Return the (X, Y) coordinate for the center point of the cell that contains the specified text.  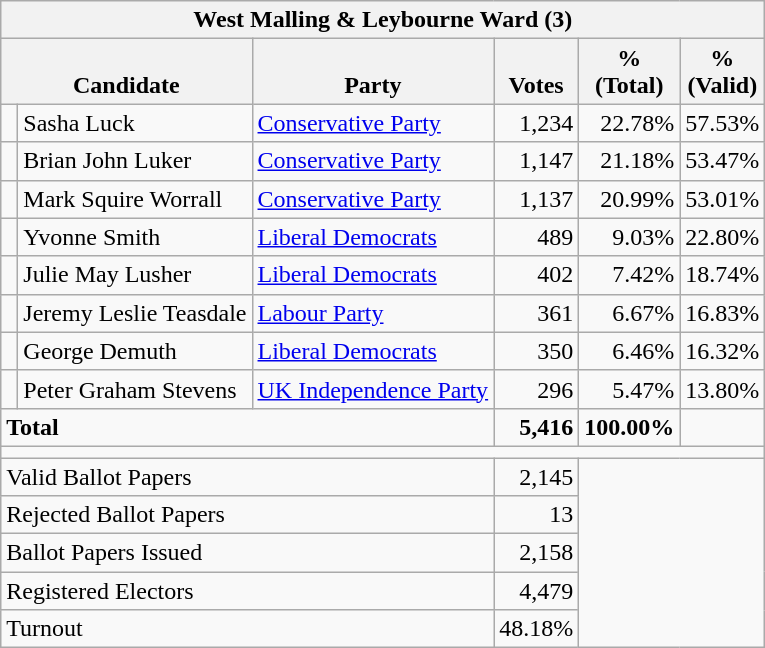
53.47% (722, 161)
Total (248, 427)
Ballot Papers Issued (248, 553)
489 (536, 237)
350 (536, 351)
5.47% (630, 389)
Jeremy Leslie Teasdale (135, 313)
Rejected Ballot Papers (248, 515)
1,147 (536, 161)
296 (536, 389)
22.80% (722, 237)
West Malling & Leybourne Ward (3) (383, 20)
5,416 (536, 427)
361 (536, 313)
21.18% (630, 161)
16.32% (722, 351)
22.78% (630, 123)
Mark Squire Worrall (135, 199)
Votes (536, 72)
Julie May Lusher (135, 275)
2,158 (536, 553)
20.99% (630, 199)
13.80% (722, 389)
48.18% (536, 629)
%(Total) (630, 72)
1,137 (536, 199)
2,145 (536, 477)
53.01% (722, 199)
George Demuth (135, 351)
9.03% (630, 237)
6.46% (630, 351)
%(Valid) (722, 72)
Registered Electors (248, 591)
Turnout (248, 629)
1,234 (536, 123)
Brian John Luker (135, 161)
Valid Ballot Papers (248, 477)
Yvonne Smith (135, 237)
Party (373, 72)
57.53% (722, 123)
6.67% (630, 313)
Sasha Luck (135, 123)
Candidate (126, 72)
18.74% (722, 275)
402 (536, 275)
16.83% (722, 313)
100.00% (630, 427)
7.42% (630, 275)
Peter Graham Stevens (135, 389)
4,479 (536, 591)
13 (536, 515)
UK Independence Party (373, 389)
Labour Party (373, 313)
